Pinpoint the cell where the given text exists, returning its (X, Y) midpoint coordinate. 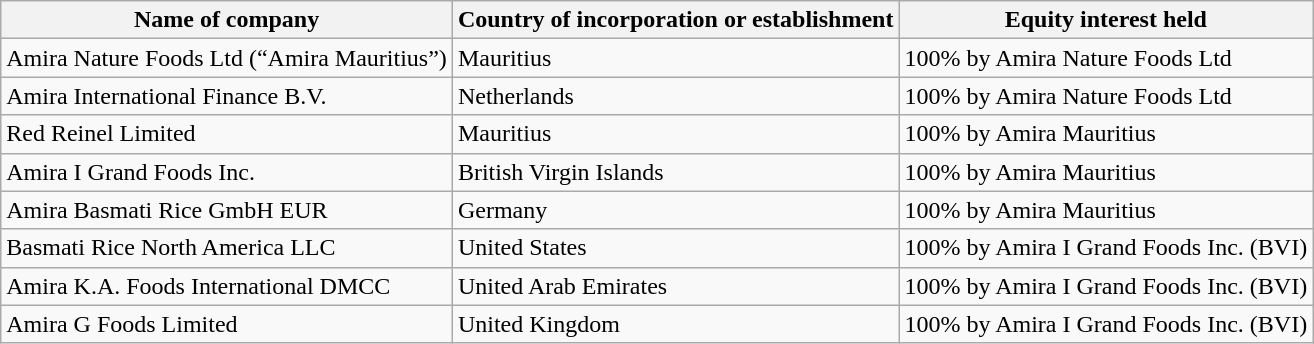
Amira Basmati Rice GmbH EUR (227, 210)
United Arab Emirates (676, 286)
Amira I Grand Foods Inc. (227, 172)
Equity interest held (1106, 20)
Germany (676, 210)
Netherlands (676, 96)
Red Reinel Limited (227, 134)
Basmati Rice North America LLC (227, 248)
British Virgin Islands (676, 172)
Country of incorporation or establishment (676, 20)
Amira K.A. Foods International DMCC (227, 286)
Amira Nature Foods Ltd (“Amira Mauritius”) (227, 58)
Amira International Finance B.V. (227, 96)
Amira G Foods Limited (227, 324)
United States (676, 248)
United Kingdom (676, 324)
Name of company (227, 20)
